Determine the [x, y] coordinate at the center of the cell enclosing the given text.  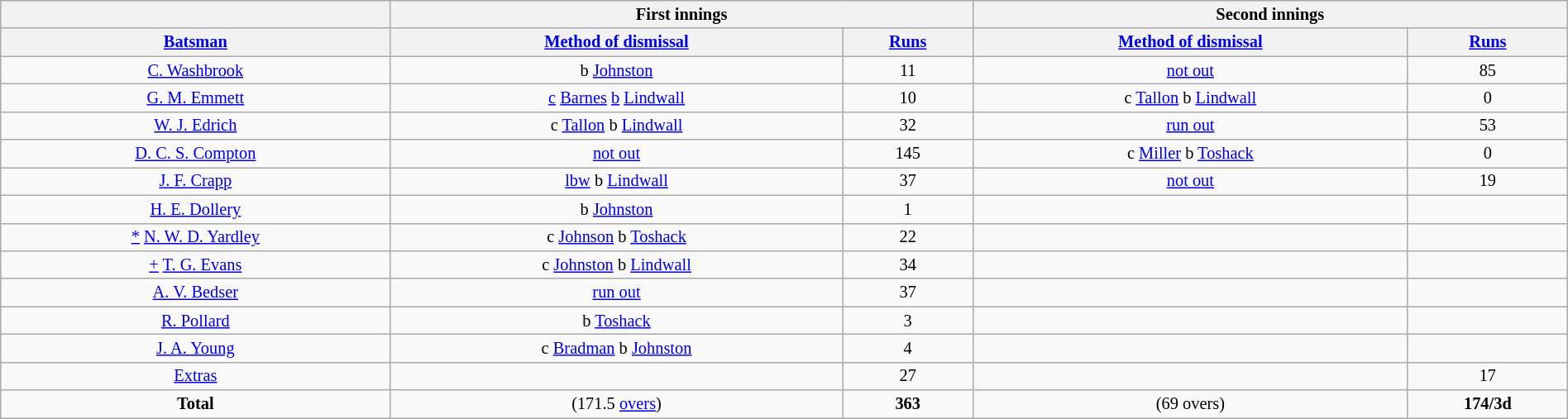
363 [908, 404]
c Barnes b Lindwall [617, 98]
174/3d [1487, 404]
W. J. Edrich [195, 126]
27 [908, 376]
32 [908, 126]
+ T. G. Evans [195, 264]
c Johnson b Toshack [617, 237]
4 [908, 348]
C. Washbrook [195, 70]
(171.5 overs) [617, 404]
G. M. Emmett [195, 98]
b Toshack [617, 321]
17 [1487, 376]
Batsman [195, 42]
c Johnston b Lindwall [617, 264]
19 [1487, 181]
J. A. Young [195, 348]
c Bradman b Johnston [617, 348]
10 [908, 98]
22 [908, 237]
Extras [195, 376]
* N. W. D. Yardley [195, 237]
1 [908, 209]
D. C. S. Compton [195, 154]
145 [908, 154]
c Miller b Toshack [1190, 154]
R. Pollard [195, 321]
(69 overs) [1190, 404]
11 [908, 70]
34 [908, 264]
Total [195, 404]
lbw b Lindwall [617, 181]
First innings [681, 14]
H. E. Dollery [195, 209]
Second innings [1270, 14]
53 [1487, 126]
J. F. Crapp [195, 181]
85 [1487, 70]
A. V. Bedser [195, 293]
3 [908, 321]
